Pinpoint the cell where the given text exists, returning its [x, y] midpoint coordinate. 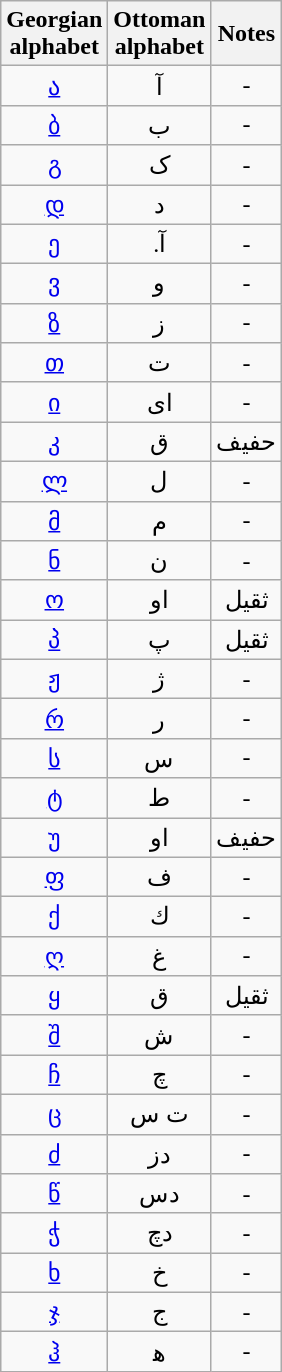
ر [160, 719]
ო [54, 600]
ჰ [54, 1352]
ც [54, 1114]
ფ [54, 877]
خ [160, 1273]
آ [160, 86]
მ [54, 521]
ქ [54, 917]
ს [54, 758]
ك [160, 917]
Notes [246, 34]
ل [160, 481]
ი [54, 402]
პ [54, 640]
ت س [160, 1114]
ნ [54, 561]
ყ [54, 996]
و [160, 284]
Ottoman alphabet [160, 34]
ن [160, 561]
ჩ [54, 1075]
შ [54, 1035]
.آ [160, 244]
دس [160, 1194]
ت [160, 363]
پ [160, 640]
თ [54, 363]
س [160, 758]
ტ [54, 798]
ج [160, 1312]
ბ [54, 125]
დ [54, 204]
ط [160, 798]
ძ [54, 1154]
გ [54, 165]
ლ [54, 481]
Georgian alphabet [54, 34]
რ [54, 719]
ჭ [54, 1233]
კ [54, 442]
უ [54, 838]
ზ [54, 323]
ای [160, 402]
دز [160, 1154]
ز [160, 323]
წ [54, 1194]
چ [160, 1075]
ა [54, 86]
د [160, 204]
ჯ [54, 1312]
ვ [54, 284]
دچ [160, 1233]
ک [160, 165]
ژ [160, 679]
ღ [54, 956]
غ [160, 956]
ﻫ [160, 1352]
ف [160, 877]
ხ [54, 1273]
م [160, 521]
ე [54, 244]
ش [160, 1035]
ب [160, 125]
ჟ [54, 679]
